Pinpoint the cell where the given text exists, returning its (x, y) midpoint coordinate. 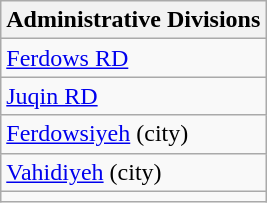
Vahidiyeh (city) (134, 172)
Administrative Divisions (134, 20)
Ferdowsiyeh (city) (134, 134)
Juqin RD (134, 96)
Ferdows RD (134, 58)
